Output the [X, Y] coordinate of the center of the cell containing the given text.  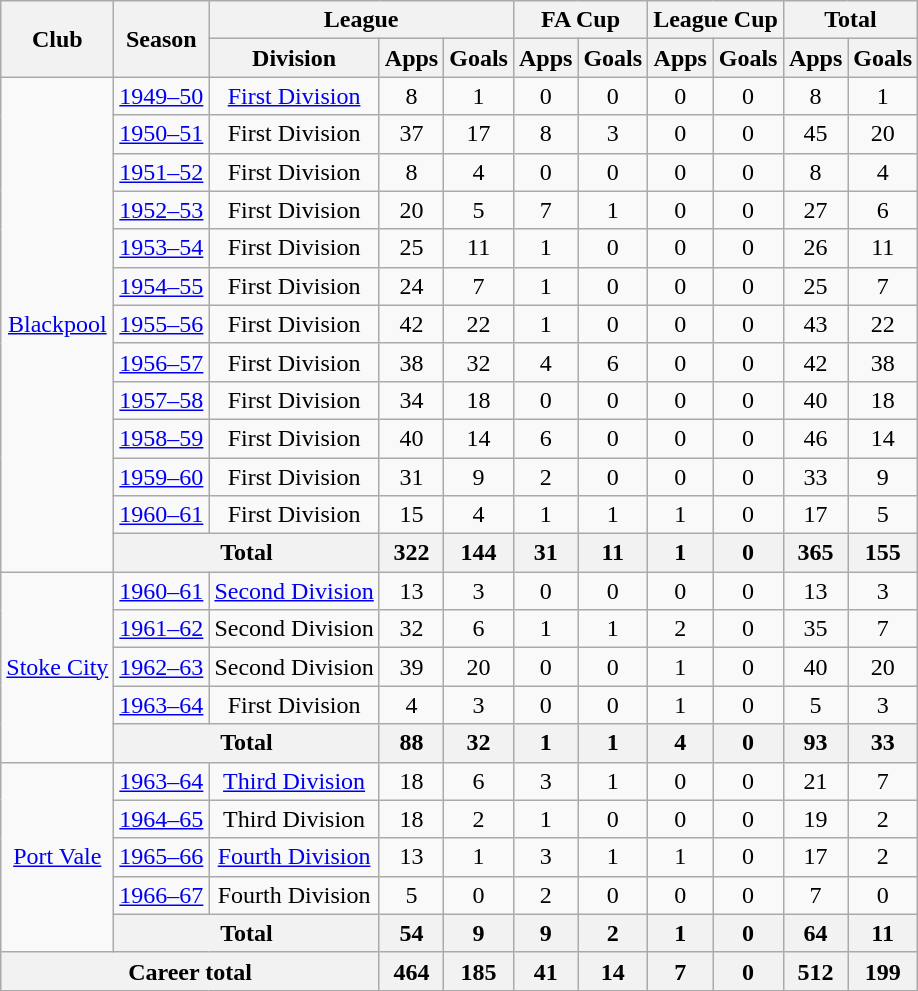
1957–58 [162, 400]
1955–56 [162, 324]
93 [815, 743]
1958–59 [162, 438]
322 [411, 553]
464 [411, 971]
1956–57 [162, 362]
21 [815, 781]
Division [294, 58]
Port Vale [58, 857]
1953–54 [162, 248]
512 [815, 971]
88 [411, 743]
41 [545, 971]
365 [815, 553]
35 [815, 629]
43 [815, 324]
45 [815, 134]
15 [411, 515]
185 [479, 971]
1950–51 [162, 134]
Stoke City [58, 667]
League Cup [716, 20]
46 [815, 438]
199 [883, 971]
34 [411, 400]
26 [815, 248]
1961–62 [162, 629]
1965–66 [162, 857]
37 [411, 134]
FA Cup [580, 20]
1954–55 [162, 286]
64 [815, 933]
39 [411, 667]
1959–60 [162, 477]
Season [162, 39]
Club [58, 39]
27 [815, 210]
Blackpool [58, 324]
1951–52 [162, 172]
League [362, 20]
1949–50 [162, 96]
1952–53 [162, 210]
54 [411, 933]
155 [883, 553]
1962–63 [162, 667]
19 [815, 819]
1964–65 [162, 819]
Career total [190, 971]
24 [411, 286]
144 [479, 553]
1966–67 [162, 895]
